Scan for the cell matching the given text and deliver its [X, Y] coordinate at center. 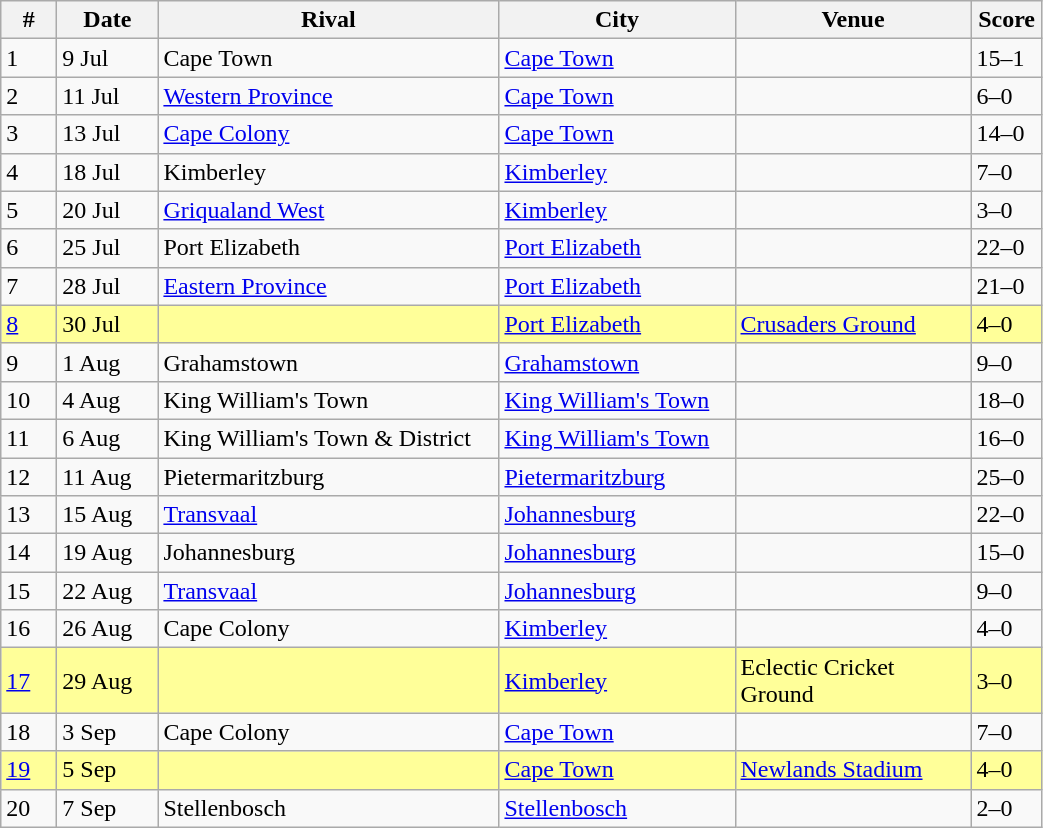
Score [1006, 20]
5 [29, 210]
14–0 [1006, 134]
16–0 [1006, 438]
26 Aug [108, 629]
4 [29, 172]
Crusaders Ground [853, 324]
King William's Town & District [328, 438]
11 Aug [108, 477]
19 Aug [108, 553]
3 [29, 134]
15–1 [1006, 58]
Eastern Province [328, 286]
17 [29, 680]
28 Jul [108, 286]
3 Sep [108, 732]
6–0 [1006, 96]
18–0 [1006, 400]
Eclectic Cricket Ground [853, 680]
18 Jul [108, 172]
Griqualand West [328, 210]
22 Aug [108, 591]
30 Jul [108, 324]
7 [29, 286]
9 Jul [108, 58]
25–0 [1006, 477]
15 [29, 591]
5 Sep [108, 770]
City [617, 20]
Rival [328, 20]
15 Aug [108, 515]
4 Aug [108, 400]
1 [29, 58]
21–0 [1006, 286]
6 Aug [108, 438]
Western Province [328, 96]
6 [29, 248]
25 Jul [108, 248]
Date [108, 20]
29 Aug [108, 680]
7 Sep [108, 808]
15–0 [1006, 553]
19 [29, 770]
18 [29, 732]
13 [29, 515]
Newlands Stadium [853, 770]
Venue [853, 20]
2 [29, 96]
20 Jul [108, 210]
13 Jul [108, 134]
20 [29, 808]
16 [29, 629]
9 [29, 362]
12 [29, 477]
14 [29, 553]
8 [29, 324]
11 Jul [108, 96]
10 [29, 400]
# [29, 20]
11 [29, 438]
1 Aug [108, 362]
2–0 [1006, 808]
